Capture the cell that displays the provided text and extract its (x, y) central coordinate. 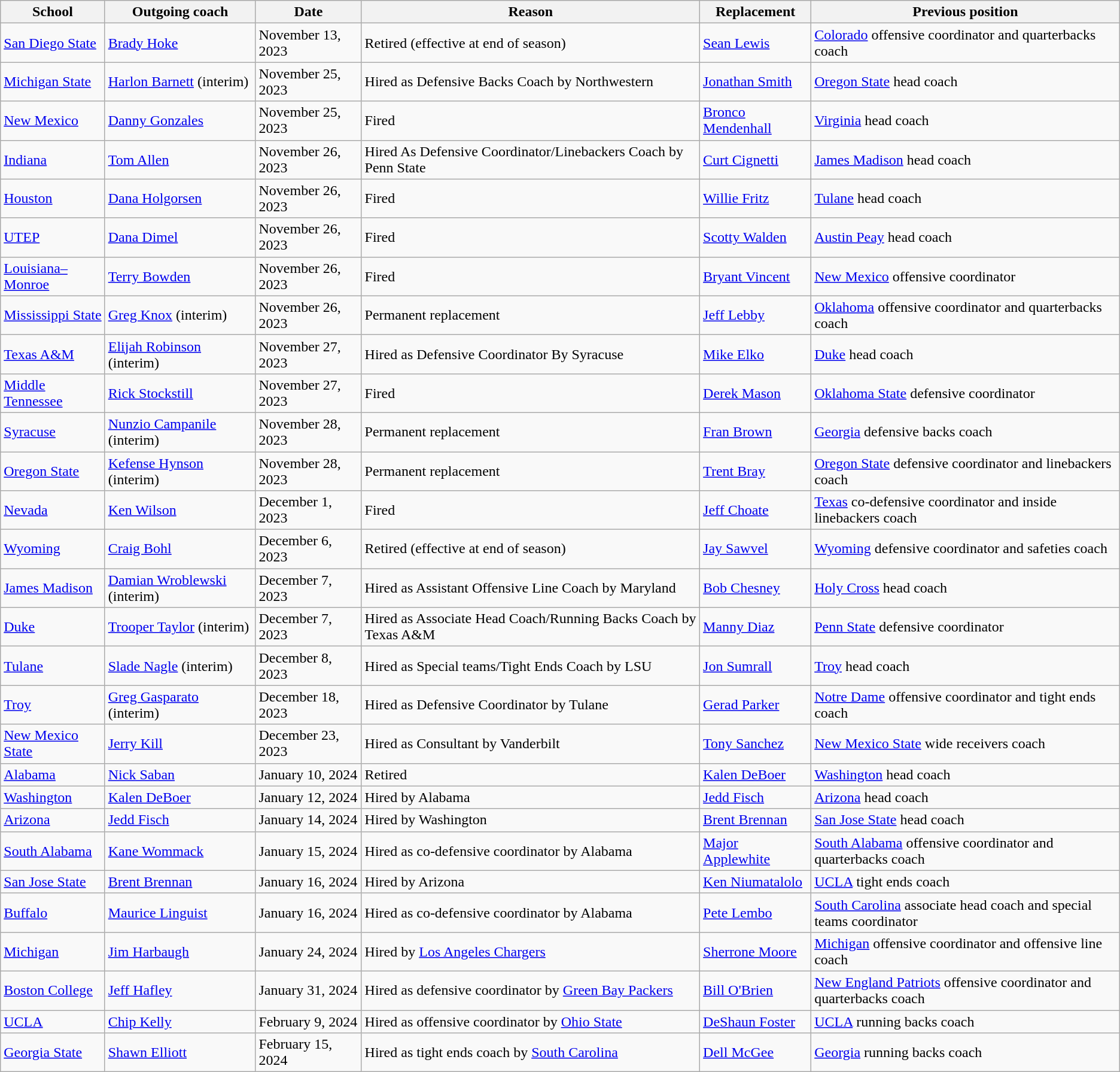
Hired as Consultant by Vanderbilt (531, 743)
Ken Wilson (180, 510)
Previous position (966, 12)
Maurice Linguist (180, 912)
Retired (531, 775)
Sean Lewis (756, 43)
New Mexico State (53, 743)
Arizona head coach (966, 797)
Tulane head coach (966, 199)
Texas A&M (53, 354)
Georgia defensive backs coach (966, 432)
Hired as Defensive Coordinator by Tulane (531, 705)
Jeff Hafley (180, 990)
Hired as offensive coordinator by Ohio State (531, 1022)
Elijah Robinson (interim) (180, 354)
Trooper Taylor (interim) (180, 627)
School (53, 12)
Penn State defensive coordinator (966, 627)
December 6, 2023 (309, 549)
Louisiana–Monroe (53, 277)
Manny Diaz (756, 627)
Mike Elko (756, 354)
Jonathan Smith (756, 81)
January 24, 2024 (309, 952)
January 14, 2024 (309, 820)
Dana Dimel (180, 237)
Arizona (53, 820)
Oregon State (53, 470)
Rick Stockstill (180, 393)
Michigan (53, 952)
Craig Bohl (180, 549)
Date (309, 12)
January 10, 2024 (309, 775)
Hired as Defensive Coordinator By Syracuse (531, 354)
Michigan offensive coordinator and offensive line coach (966, 952)
Georgia running backs coach (966, 1052)
Alabama (53, 775)
Greg Gasparato (interim) (180, 705)
South Alabama offensive coordinator and quarterbacks coach (966, 851)
Brady Hoke (180, 43)
Shawn Elliott (180, 1052)
Nick Saban (180, 775)
Hired as Defensive Backs Coach by Northwestern (531, 81)
Jon Sumrall (756, 666)
Terry Bowden (180, 277)
Kane Wommack (180, 851)
Willie Fritz (756, 199)
January 12, 2024 (309, 797)
Oregon State defensive coordinator and linebackers coach (966, 470)
Jay Sawvel (756, 549)
Tulane (53, 666)
Troy head coach (966, 666)
Major Applewhite (756, 851)
Hired by Arizona (531, 882)
Fran Brown (756, 432)
Danny Gonzales (180, 121)
Bryant Vincent (756, 277)
Troy (53, 705)
Jeff Lebby (756, 315)
Texas co-defensive coordinator and inside linebackers coach (966, 510)
UCLA running backs coach (966, 1022)
Tony Sanchez (756, 743)
December 23, 2023 (309, 743)
November 13, 2023 (309, 43)
Duke head coach (966, 354)
Hired as tight ends coach by South Carolina (531, 1052)
Michigan State (53, 81)
January 31, 2024 (309, 990)
Austin Peay head coach (966, 237)
San Diego State (53, 43)
December 8, 2023 (309, 666)
Wyoming (53, 549)
Replacement (756, 12)
Georgia State (53, 1052)
Pete Lembo (756, 912)
Nevada (53, 510)
Greg Knox (interim) (180, 315)
Hired As Defensive Coordinator/Linebackers Coach by Penn State (531, 159)
February 9, 2024 (309, 1022)
Virginia head coach (966, 121)
Oregon State head coach (966, 81)
South Carolina associate head coach and special teams coordinator (966, 912)
UCLA (53, 1022)
Chip Kelly (180, 1022)
Buffalo (53, 912)
Holy Cross head coach (966, 588)
Curt Cignetti (756, 159)
Colorado offensive coordinator and quarterbacks coach (966, 43)
Oklahoma offensive coordinator and quarterbacks coach (966, 315)
Houston (53, 199)
New Mexico State wide receivers coach (966, 743)
Derek Mason (756, 393)
Jeff Choate (756, 510)
Hired by Washington (531, 820)
New Mexico (53, 121)
Ken Niumatalolo (756, 882)
UTEP (53, 237)
South Alabama (53, 851)
Hired as Associate Head Coach/Running Backs Coach by Texas A&M (531, 627)
Tom Allen (180, 159)
Scotty Walden (756, 237)
San Jose State (53, 882)
New England Patriots offensive coordinator and quarterbacks coach (966, 990)
December 18, 2023 (309, 705)
Hired as Special teams/Tight Ends Coach by LSU (531, 666)
Bill O'Brien (756, 990)
Oklahoma State defensive coordinator (966, 393)
Sherrone Moore (756, 952)
Gerad Parker (756, 705)
Reason (531, 12)
Jim Harbaugh (180, 952)
Notre Dame offensive coordinator and tight ends coach (966, 705)
Nunzio Campanile (interim) (180, 432)
Outgoing coach (180, 12)
Jerry Kill (180, 743)
James Madison (53, 588)
Washington (53, 797)
San Jose State head coach (966, 820)
December 1, 2023 (309, 510)
Hired as defensive coordinator by Green Bay Packers (531, 990)
January 15, 2024 (309, 851)
February 15, 2024 (309, 1052)
New Mexico offensive coordinator (966, 277)
Indiana (53, 159)
James Madison head coach (966, 159)
Damian Wroblewski (interim) (180, 588)
Harlon Barnett (interim) (180, 81)
Wyoming defensive coordinator and safeties coach (966, 549)
Slade Nagle (interim) (180, 666)
Hired as Assistant Offensive Line Coach by Maryland (531, 588)
Syracuse (53, 432)
Hired by Los Angeles Chargers (531, 952)
Bob Chesney (756, 588)
Washington head coach (966, 775)
Middle Tennessee (53, 393)
DeShaun Foster (756, 1022)
UCLA tight ends coach (966, 882)
Boston College (53, 990)
Kefense Hynson (interim) (180, 470)
Trent Bray (756, 470)
Mississippi State (53, 315)
Hired by Alabama (531, 797)
Bronco Mendenhall (756, 121)
Duke (53, 627)
Dana Holgorsen (180, 199)
Dell McGee (756, 1052)
